Determine the [x, y] coordinate at the center of the cell enclosing the given text.  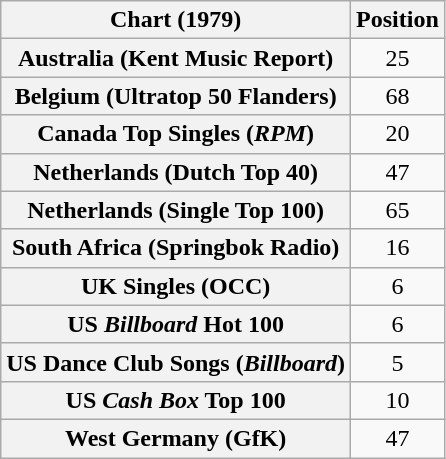
UK Singles (OCC) [176, 286]
US Billboard Hot 100 [176, 324]
20 [398, 134]
Position [398, 20]
Chart (1979) [176, 20]
65 [398, 210]
Netherlands (Dutch Top 40) [176, 172]
68 [398, 96]
5 [398, 362]
US Cash Box Top 100 [176, 400]
US Dance Club Songs (Billboard) [176, 362]
Canada Top Singles (RPM) [176, 134]
Belgium (Ultratop 50 Flanders) [176, 96]
16 [398, 248]
10 [398, 400]
West Germany (GfK) [176, 438]
Netherlands (Single Top 100) [176, 210]
Australia (Kent Music Report) [176, 58]
South Africa (Springbok Radio) [176, 248]
25 [398, 58]
